Scan for the cell matching the given text and deliver its (X, Y) coordinate at center. 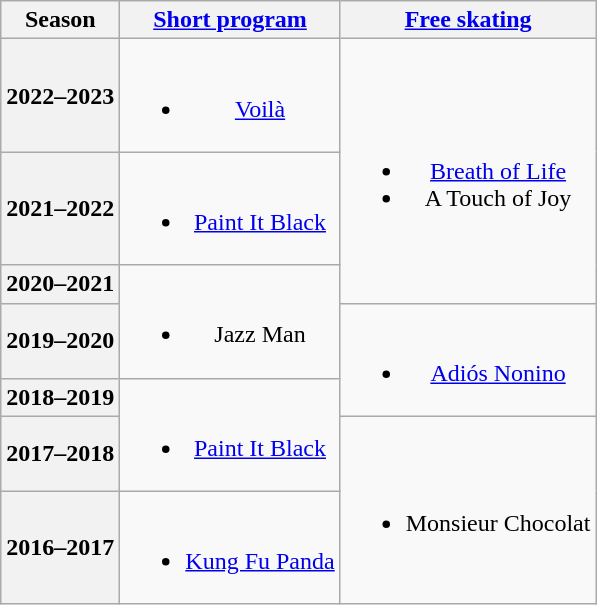
Voilà (230, 96)
Jazz Man (230, 322)
Monsieur Chocolat (468, 510)
2017–2018 (60, 454)
2021–2022 (60, 208)
Adiós Nonino (468, 360)
Season (60, 20)
2016–2017 (60, 548)
Short program (230, 20)
Breath of Life A Touch of Joy (468, 171)
2022–2023 (60, 96)
Free skating (468, 20)
2019–2020 (60, 340)
2020–2021 (60, 284)
2018–2019 (60, 397)
Kung Fu Panda (230, 548)
